Detect which cell encompasses the target text, then output its [X, Y] center coordinate. 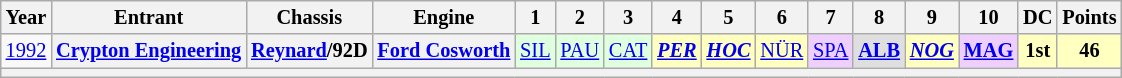
Year [26, 17]
46 [1089, 51]
Crypton Engineering [148, 51]
ALB [879, 51]
5 [729, 17]
1992 [26, 51]
DC [1038, 17]
SPA [830, 51]
3 [628, 17]
Reynard/92D [309, 51]
7 [830, 17]
HOC [729, 51]
Entrant [148, 17]
1st [1038, 51]
9 [932, 17]
8 [879, 17]
PAU [580, 51]
2 [580, 17]
CAT [628, 51]
10 [989, 17]
MAG [989, 51]
NÜR [782, 51]
Ford Cosworth [444, 51]
Engine [444, 17]
SIL [535, 51]
6 [782, 17]
NOG [932, 51]
PER [676, 51]
4 [676, 17]
1 [535, 17]
Chassis [309, 17]
Points [1089, 17]
